Scan for the cell matching the given text and deliver its (X, Y) coordinate at center. 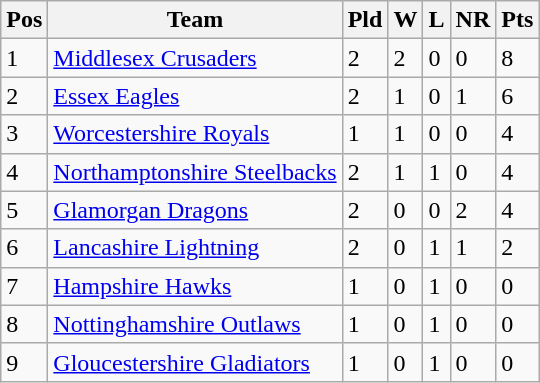
Worcestershire Royals (195, 134)
L (436, 20)
Pts (518, 20)
Team (195, 20)
Gloucestershire Gladiators (195, 362)
9 (24, 362)
Nottinghamshire Outlaws (195, 324)
5 (24, 210)
NR (473, 20)
Essex Eagles (195, 96)
Pld (365, 20)
Hampshire Hawks (195, 286)
Pos (24, 20)
Northamptonshire Steelbacks (195, 172)
Glamorgan Dragons (195, 210)
7 (24, 286)
Middlesex Crusaders (195, 58)
3 (24, 134)
Lancashire Lightning (195, 248)
W (406, 20)
